Provide the [x, y] coordinate of the cell's center where the given text is located.  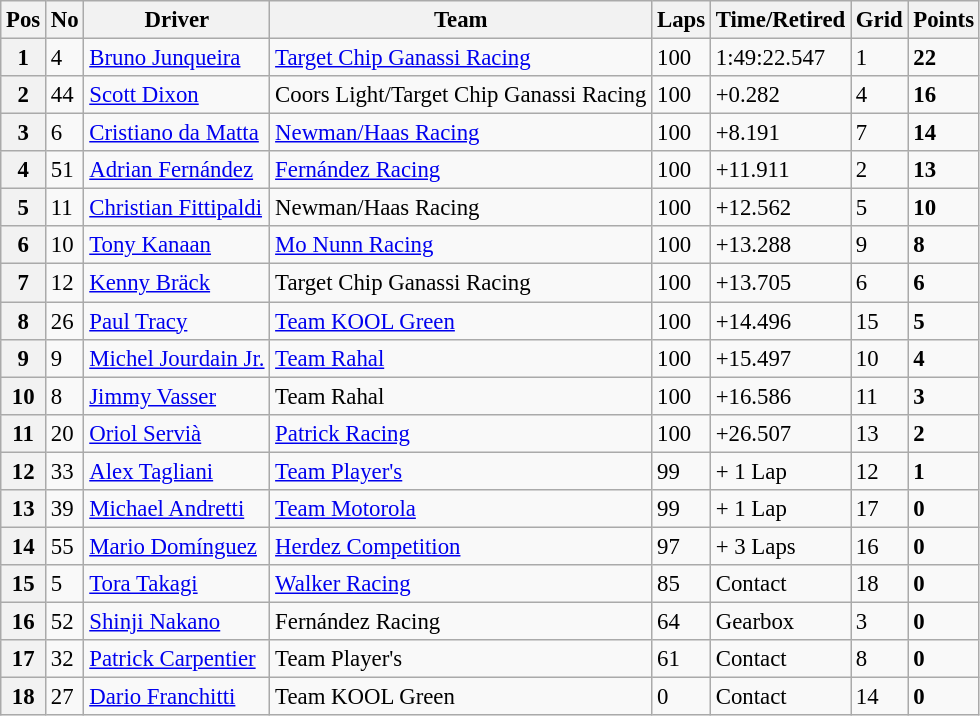
22 [944, 58]
27 [65, 697]
+26.507 [780, 433]
Walker Racing [461, 584]
44 [65, 95]
Jimmy Vasser [177, 396]
Paul Tracy [177, 321]
+14.496 [780, 321]
Michael Andretti [177, 509]
Tony Kanaan [177, 245]
+13.705 [780, 283]
Dario Franchitti [177, 697]
Points [944, 20]
Team Motorola [461, 509]
Kenny Bräck [177, 283]
Oriol Servià [177, 433]
Driver [177, 20]
Mo Nunn Racing [461, 245]
Adrian Fernández [177, 170]
Patrick Racing [461, 433]
Time/Retired [780, 20]
Shinji Nakano [177, 621]
Bruno Junqueira [177, 58]
Patrick Carpentier [177, 659]
Scott Dixon [177, 95]
Michel Jourdain Jr. [177, 358]
Team [461, 20]
97 [682, 546]
+ 3 Laps [780, 546]
Herdez Competition [461, 546]
61 [682, 659]
52 [65, 621]
Pos [24, 20]
Christian Fittipaldi [177, 208]
+8.191 [780, 133]
51 [65, 170]
+15.497 [780, 358]
+0.282 [780, 95]
20 [65, 433]
Coors Light/Target Chip Ganassi Racing [461, 95]
+11.911 [780, 170]
+13.288 [780, 245]
Alex Tagliani [177, 471]
32 [65, 659]
Tora Takagi [177, 584]
Mario Domínguez [177, 546]
No [65, 20]
64 [682, 621]
Grid [880, 20]
+12.562 [780, 208]
+16.586 [780, 396]
Gearbox [780, 621]
55 [65, 546]
Cristiano da Matta [177, 133]
1:49:22.547 [780, 58]
85 [682, 584]
33 [65, 471]
26 [65, 321]
Laps [682, 20]
39 [65, 509]
